Provide the (X, Y) coordinate of the cell's center where the given text is located.  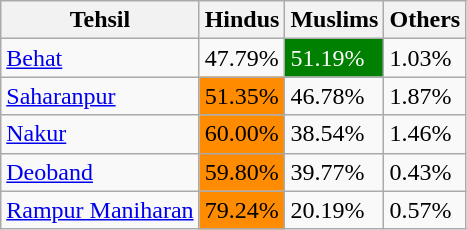
Deoband (100, 172)
51.35% (242, 96)
60.00% (242, 134)
46.78% (334, 96)
1.03% (425, 58)
51.19% (334, 58)
79.24% (242, 210)
Muslims (334, 20)
Tehsil (100, 20)
47.79% (242, 58)
59.80% (242, 172)
1.87% (425, 96)
20.19% (334, 210)
Others (425, 20)
39.77% (334, 172)
Rampur Maniharan (100, 210)
Nakur (100, 134)
Behat (100, 58)
1.46% (425, 134)
Hindus (242, 20)
0.57% (425, 210)
0.43% (425, 172)
38.54% (334, 134)
Saharanpur (100, 96)
